Detect which cell encompasses the target text, then output its [X, Y] center coordinate. 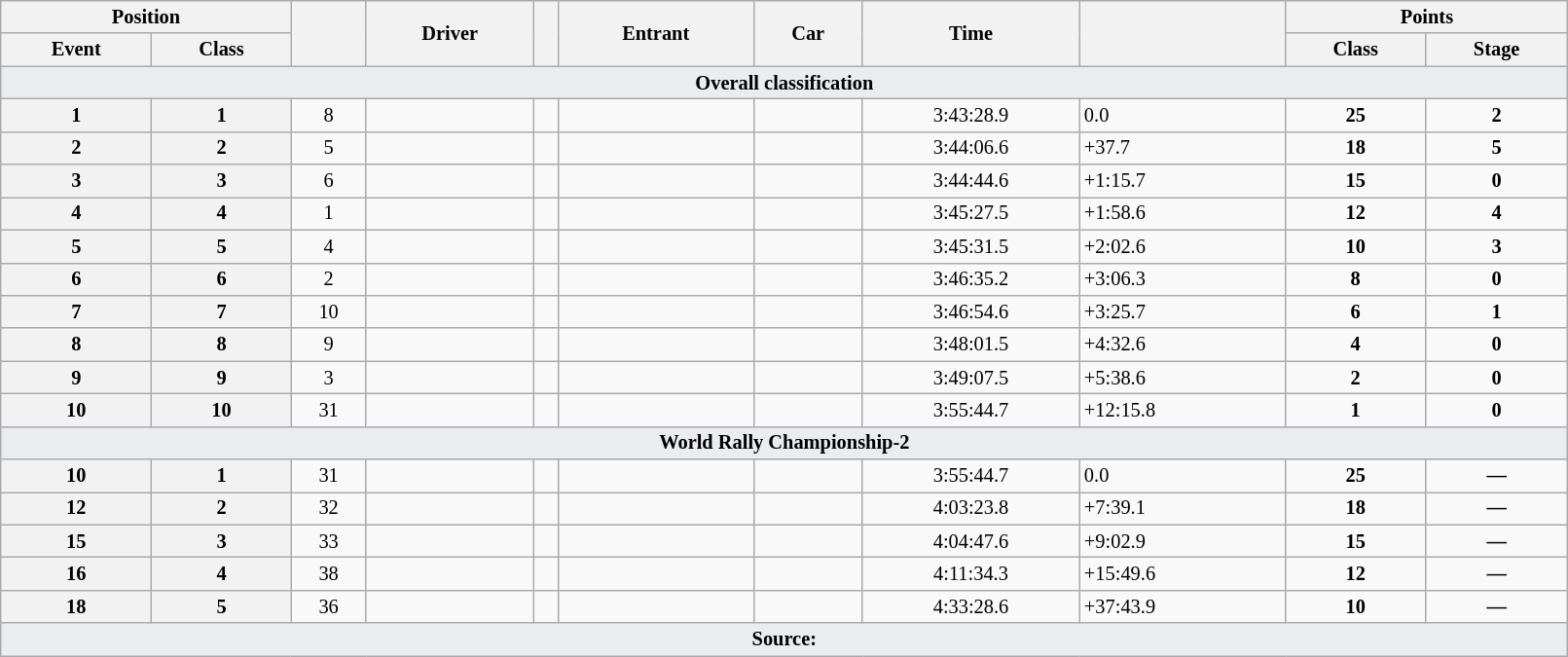
+37:43.9 [1183, 606]
3:44:06.6 [971, 148]
4:03:23.8 [971, 508]
3:45:27.5 [971, 213]
Source: [784, 639]
4:04:47.6 [971, 541]
4:11:34.3 [971, 573]
Stage [1496, 50]
+3:25.7 [1183, 311]
+7:39.1 [1183, 508]
3:46:35.2 [971, 279]
Event [76, 50]
Points [1427, 17]
+3:06.3 [1183, 279]
+4:32.6 [1183, 345]
32 [329, 508]
Entrant [656, 33]
16 [76, 573]
3:48:01.5 [971, 345]
3:45:31.5 [971, 246]
+12:15.8 [1183, 410]
3:43:28.9 [971, 115]
38 [329, 573]
+5:38.6 [1183, 378]
Overall classification [784, 83]
3:49:07.5 [971, 378]
Driver [450, 33]
33 [329, 541]
3:46:54.6 [971, 311]
+15:49.6 [1183, 573]
3:44:44.6 [971, 181]
Time [971, 33]
+9:02.9 [1183, 541]
World Rally Championship-2 [784, 443]
+2:02.6 [1183, 246]
Car [808, 33]
36 [329, 606]
+1:58.6 [1183, 213]
+1:15.7 [1183, 181]
+37.7 [1183, 148]
4:33:28.6 [971, 606]
Position [146, 17]
